Extract the (x, y) coordinate from the center of the cell holding the provided text.  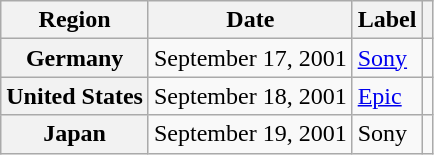
United States (75, 96)
Date (250, 20)
Epic (387, 96)
Japan (75, 134)
Germany (75, 58)
September 17, 2001 (250, 58)
Region (75, 20)
Label (387, 20)
September 19, 2001 (250, 134)
September 18, 2001 (250, 96)
